Detect which cell encompasses the target text, then output its (X, Y) center coordinate. 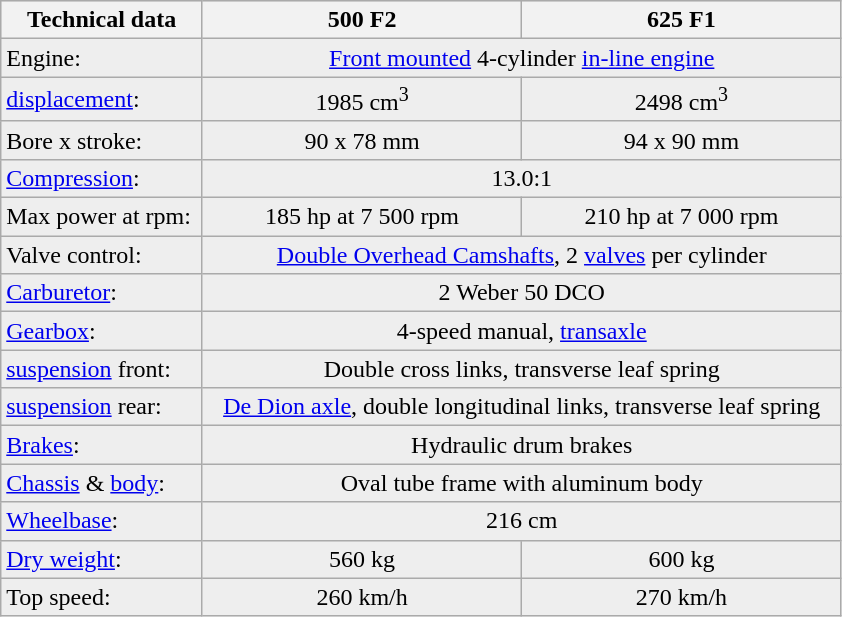
Engine: (102, 58)
Top speed: (102, 597)
Hydraulic drum brakes (522, 445)
Valve control: (102, 255)
Brakes: (102, 445)
Max power at rpm: (102, 217)
Gearbox: (102, 331)
4-speed manual, transaxle (522, 331)
90 x 78 mm (362, 140)
displacement: (102, 100)
216 cm (522, 521)
600 kg (682, 559)
260 km/h (362, 597)
Double cross links, transverse leaf spring (522, 369)
625 F1 (682, 20)
210 hp at 7 000 rpm (682, 217)
560 kg (362, 559)
Dry weight: (102, 559)
13.0:1 (522, 178)
2498 cm3 (682, 100)
185 hp at 7 500 rpm (362, 217)
270 km/h (682, 597)
Double Overhead Camshafts, 2 valves per cylinder (522, 255)
Bore x stroke: (102, 140)
500 F2 (362, 20)
Compression: (102, 178)
Oval tube frame with aluminum body (522, 483)
2 Weber 50 DCO (522, 293)
Technical data (102, 20)
94 x 90 mm (682, 140)
Carburetor: (102, 293)
De Dion axle, double longitudinal links, transverse leaf spring (522, 407)
Wheelbase: (102, 521)
Chassis & body: (102, 483)
1985 cm3 (362, 100)
suspension front: (102, 369)
suspension rear: (102, 407)
Front mounted 4-cylinder in-line engine (522, 58)
